Extract the (x, y) coordinate from the center of the cell holding the provided text.  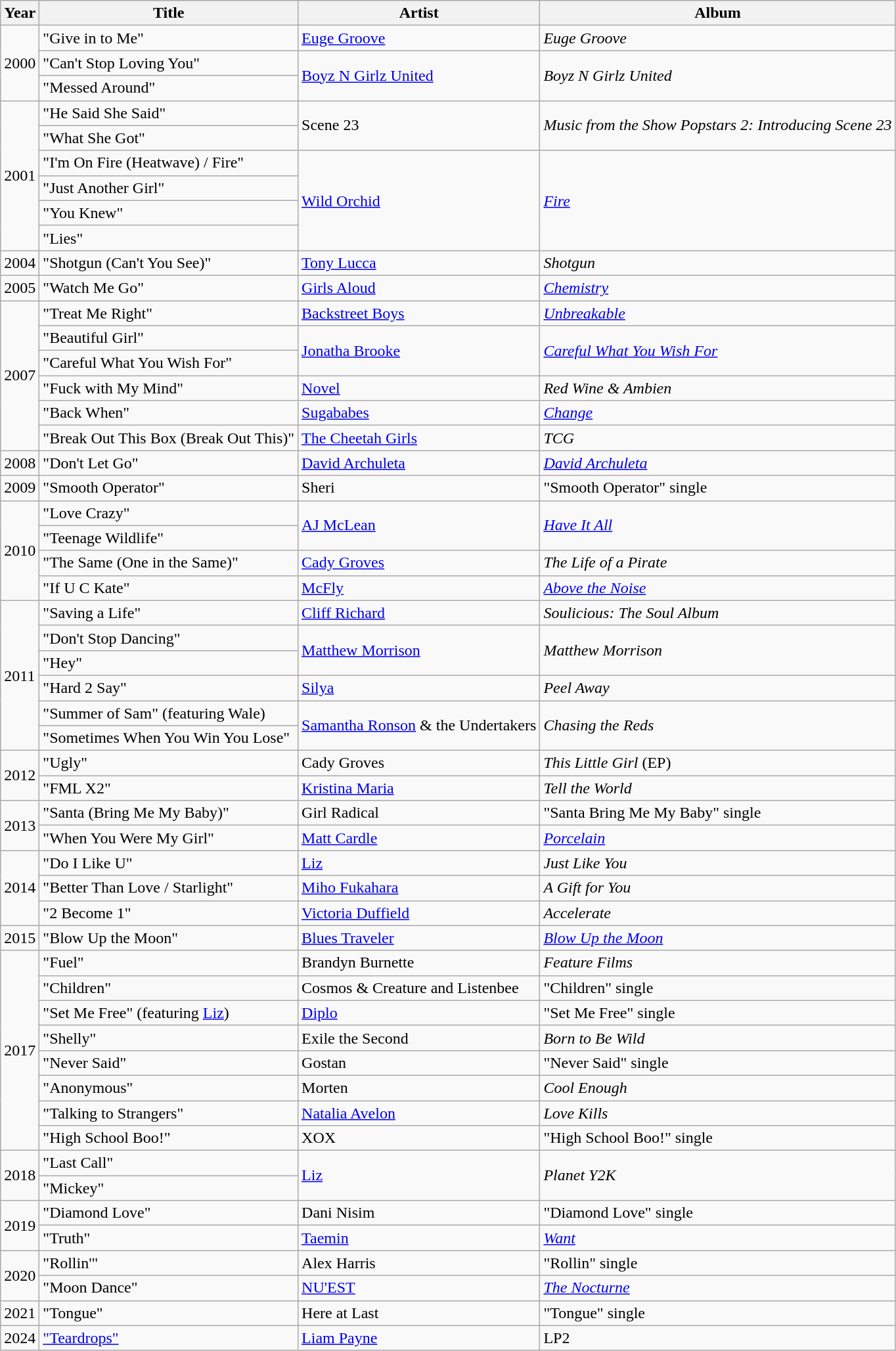
"Rollin'" (169, 1263)
2009 (20, 488)
"Better Than Love / Starlight" (169, 888)
Red Wine & Ambien (717, 388)
Just Like You (717, 863)
"Teardrops" (169, 1338)
"When You Were My Girl" (169, 838)
"Can't Stop Loving You" (169, 63)
This Little Girl (EP) (717, 763)
"Lies" (169, 238)
"Beautiful Girl" (169, 338)
2020 (20, 1275)
2017 (20, 1050)
Blow Up the Moon (717, 938)
"FML X2" (169, 788)
Have It All (717, 525)
"Blow Up the Moon" (169, 938)
2010 (20, 550)
Cliff Richard (419, 613)
"Do I Like U" (169, 863)
Tony Lucca (419, 263)
Planet Y2K (717, 1176)
2000 (20, 63)
LP2 (717, 1338)
"Truth" (169, 1238)
Album (717, 13)
"Give in to Me" (169, 38)
2001 (20, 175)
Cosmos & Creature and Listenbee (419, 988)
2018 (20, 1176)
Unbreakable (717, 313)
"Never Said" (169, 1063)
Title (169, 13)
"Set Me Free" single (717, 1013)
"Smooth Operator" (169, 488)
Careful What You Wish For (717, 351)
Dani Nisim (419, 1213)
Silya (419, 688)
Sheri (419, 488)
"Messed Around" (169, 88)
"Watch Me Go" (169, 288)
"Don't Stop Dancing" (169, 638)
"Rollin" single (717, 1263)
"Santa Bring Me My Baby" single (717, 813)
"Careful What You Wish For" (169, 363)
"Diamond Love" single (717, 1213)
The Cheetah Girls (419, 438)
2011 (20, 675)
"Tongue" (169, 1313)
2014 (20, 888)
Wild Orchid (419, 200)
Tell the World (717, 788)
"Teenage Wildlife" (169, 538)
"Diamond Love" (169, 1213)
Girl Radical (419, 813)
"Children" single (717, 988)
"Never Said" single (717, 1063)
The Nocturne (717, 1288)
"Tongue" single (717, 1313)
Blues Traveler (419, 938)
Kristina Maria (419, 788)
"Last Call" (169, 1163)
"Shelly" (169, 1038)
Shotgun (717, 263)
Sugababes (419, 413)
Love Kills (717, 1113)
Jonatha Brooke (419, 351)
Change (717, 413)
Born to Be Wild (717, 1038)
"He Said She Said" (169, 113)
"Smooth Operator" single (717, 488)
"Break Out This Box (Break Out This)" (169, 438)
Exile the Second (419, 1038)
Above the Noise (717, 588)
2008 (20, 463)
"Moon Dance" (169, 1288)
"2 Become 1" (169, 913)
Diplo (419, 1013)
Chasing the Reds (717, 725)
"Don't Let Go" (169, 463)
"You Knew" (169, 213)
Alex Harris (419, 1263)
Soulicious: The Soul Album (717, 613)
"Fuel" (169, 963)
"What She Got" (169, 138)
2021 (20, 1313)
Music from the Show Popstars 2: Introducing Scene 23 (717, 125)
"Hey" (169, 663)
2024 (20, 1338)
NU'EST (419, 1288)
Accelerate (717, 913)
AJ McLean (419, 525)
Here at Last (419, 1313)
Peel Away (717, 688)
"Children" (169, 988)
Gostan (419, 1063)
"Saving a Life" (169, 613)
Want (717, 1238)
Morten (419, 1088)
"I'm On Fire (Heatwave) / Fire" (169, 163)
Year (20, 13)
"Mickey" (169, 1188)
Natalia Avelon (419, 1113)
"Fuck with My Mind" (169, 388)
Feature Films (717, 963)
Porcelain (717, 838)
XOX (419, 1138)
Miho Fukahara (419, 888)
"Ugly" (169, 763)
Cool Enough (717, 1088)
McFly (419, 588)
"The Same (One in the Same)" (169, 563)
"Anonymous" (169, 1088)
"Set Me Free" (featuring Liz) (169, 1013)
The Life of a Pirate (717, 563)
2015 (20, 938)
2005 (20, 288)
2012 (20, 776)
Matt Cardle (419, 838)
"Treat Me Right" (169, 313)
Chemistry (717, 288)
"High School Boo!" (169, 1138)
"High School Boo!" single (717, 1138)
2004 (20, 263)
Novel (419, 388)
TCG (717, 438)
Brandyn Burnette (419, 963)
Victoria Duffield (419, 913)
"Summer of Sam" (featuring Wale) (169, 713)
Scene 23 (419, 125)
2007 (20, 376)
Girls Aloud (419, 288)
2019 (20, 1226)
"Shotgun (Can't You See)" (169, 263)
Samantha Ronson & the Undertakers (419, 725)
Artist (419, 13)
"Sometimes When You Win You Lose" (169, 738)
"Back When" (169, 413)
"Hard 2 Say" (169, 688)
A Gift for You (717, 888)
"Talking to Strangers" (169, 1113)
"Just Another Girl" (169, 188)
Taemin (419, 1238)
Liam Payne (419, 1338)
"If U C Kate" (169, 588)
"Love Crazy" (169, 513)
2013 (20, 826)
Backstreet Boys (419, 313)
Fire (717, 200)
"Santa (Bring Me My Baby)" (169, 813)
